Search for the cell housing the specified text and yield its (X, Y) center coordinate. 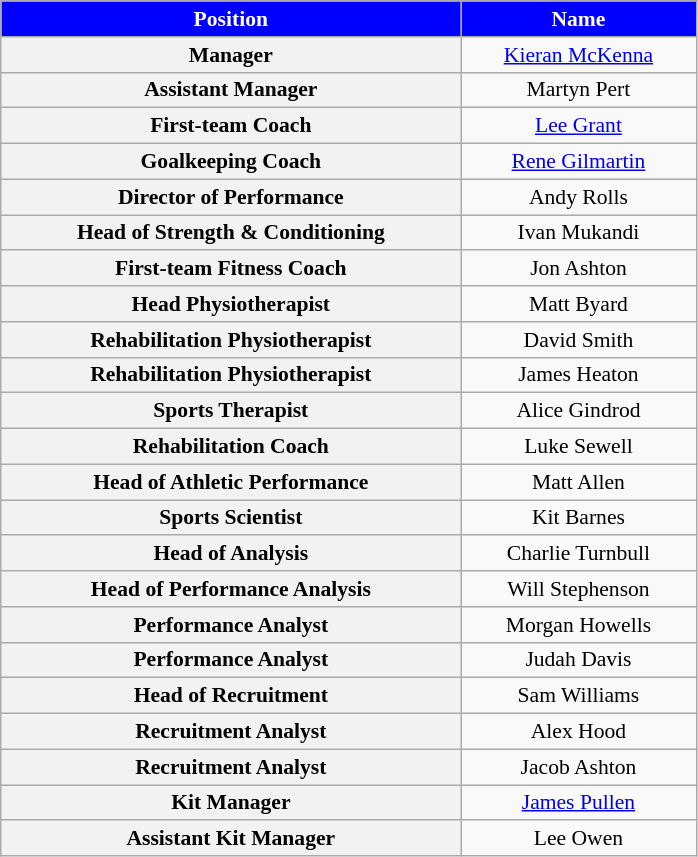
David Smith (578, 340)
Name (578, 19)
Sam Williams (578, 696)
Sports Scientist (231, 518)
Matt Byard (578, 304)
James Pullen (578, 803)
Will Stephenson (578, 589)
First-team Fitness Coach (231, 269)
Kieran McKenna (578, 55)
Martyn Pert (578, 90)
Jacob Ashton (578, 767)
James Heaton (578, 375)
Kit Barnes (578, 518)
Head of Analysis (231, 554)
Andy Rolls (578, 197)
Manager (231, 55)
Head of Performance Analysis (231, 589)
Head of Strength & Conditioning (231, 233)
Alex Hood (578, 732)
Assistant Kit Manager (231, 839)
Sports Therapist (231, 411)
Rene Gilmartin (578, 162)
Ivan Mukandi (578, 233)
Position (231, 19)
Matt Allen (578, 482)
Charlie Turnbull (578, 554)
First-team Coach (231, 126)
Head Physiotherapist (231, 304)
Head of Athletic Performance (231, 482)
Director of Performance (231, 197)
Luke Sewell (578, 447)
Lee Grant (578, 126)
Jon Ashton (578, 269)
Judah Davis (578, 660)
Kit Manager (231, 803)
Rehabilitation Coach (231, 447)
Assistant Manager (231, 90)
Morgan Howells (578, 625)
Alice Gindrod (578, 411)
Goalkeeping Coach (231, 162)
Lee Owen (578, 839)
Head of Recruitment (231, 696)
